Return the (x, y) coordinate for the center point of the cell that contains the specified text.  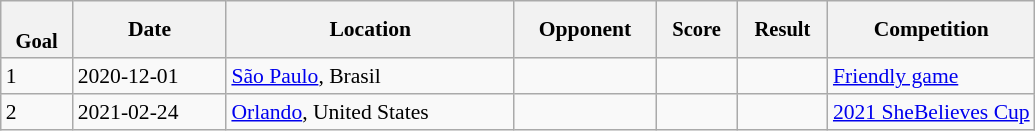
1 (37, 77)
São Paulo, Brasil (370, 77)
Score (696, 30)
Goal (37, 30)
2021 SheBelieves Cup (932, 112)
2021-02-24 (150, 112)
Competition (932, 30)
2 (37, 112)
Result (782, 30)
Friendly game (932, 77)
Opponent (585, 30)
Date (150, 30)
2020-12-01 (150, 77)
Orlando, United States (370, 112)
Location (370, 30)
